Search for the cell housing the specified text and yield its [x, y] center coordinate. 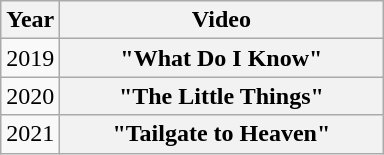
2021 [30, 134]
2020 [30, 96]
2019 [30, 58]
Year [30, 20]
"Tailgate to Heaven" [222, 134]
Video [222, 20]
"What Do I Know" [222, 58]
"The Little Things" [222, 96]
